Pinpoint the cell where the given text exists, returning its (x, y) midpoint coordinate. 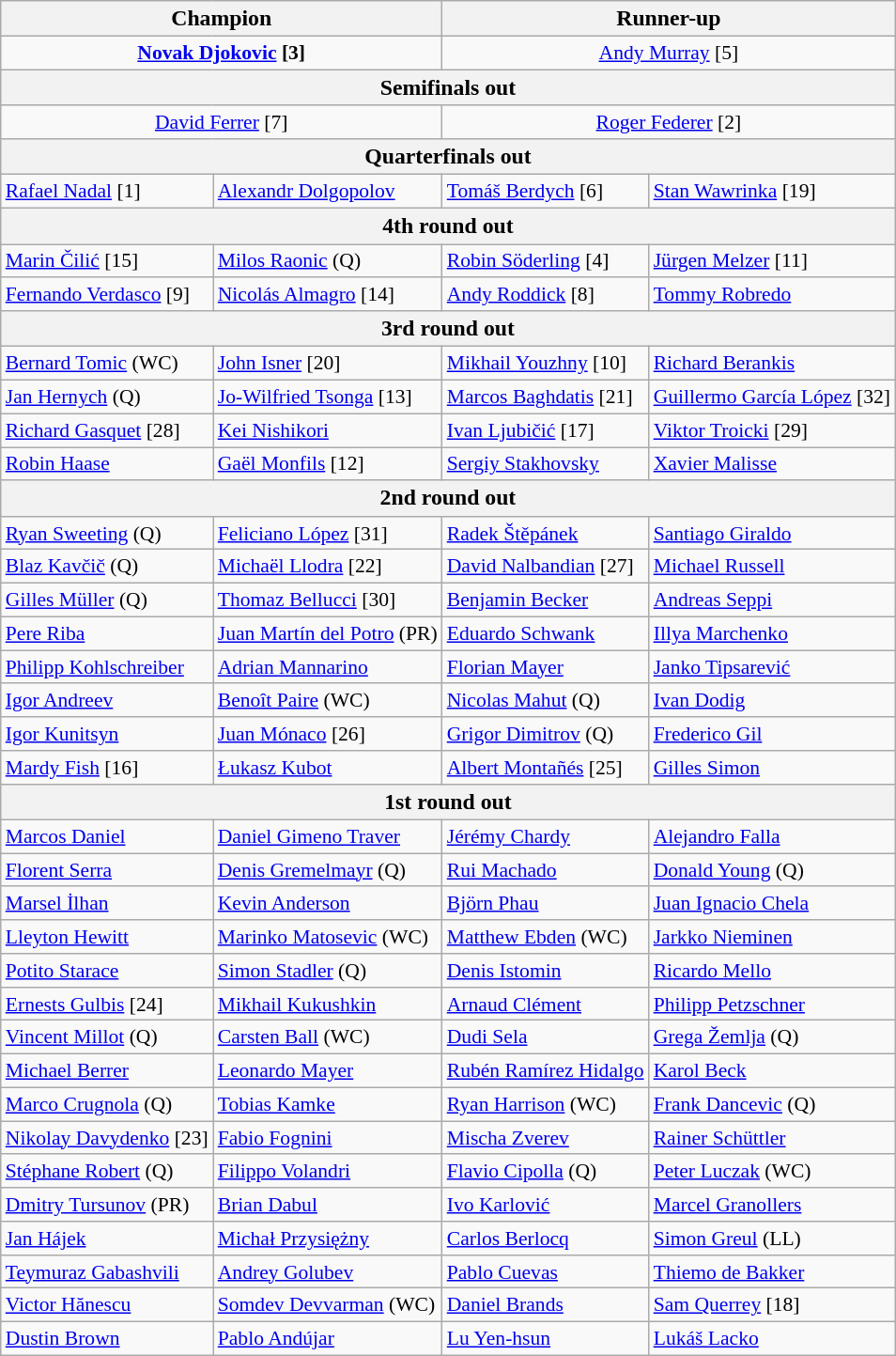
4th round out (448, 226)
Dudi Sela (546, 1037)
Kei Nishikori (328, 430)
Dustin Brown (107, 1339)
Ivan Dodig (772, 701)
Denis Istomin (546, 971)
Radek Štěpánek (546, 534)
Rafael Nadal [1] (107, 192)
Filippo Volandri (328, 1172)
Xavier Malisse (772, 464)
Florent Serra (107, 870)
David Ferrer [7] (222, 123)
Marcos Baghdatis [21] (546, 397)
Arnaud Clément (546, 1005)
Benoît Paire (WC) (328, 701)
Guillermo García López [32] (772, 397)
Alexandr Dolgopolov (328, 192)
Jan Hernych (Q) (107, 397)
Michael Berrer (107, 1071)
Ivan Ljubičić [17] (546, 430)
Feliciano López [31] (328, 534)
Pere Riba (107, 633)
Simon Greul (LL) (772, 1239)
Lleyton Hewitt (107, 937)
Mikhail Kukushkin (328, 1005)
Robin Haase (107, 464)
Novak Djokovic [3] (222, 54)
Grigor Dimitrov (Q) (546, 734)
Semifinals out (448, 88)
Bernard Tomic (WC) (107, 364)
Rainer Schüttler (772, 1138)
Tommy Robredo (772, 295)
Teymuraz Gabashvili (107, 1272)
Daniel Brands (546, 1305)
Stéphane Robert (Q) (107, 1172)
Andy Roddick [8] (546, 295)
Carlos Berlocq (546, 1239)
Runner-up (669, 19)
Quarterfinals out (448, 157)
Andreas Seppi (772, 600)
Albert Montañés [25] (546, 768)
Gaël Monfils [12] (328, 464)
Michaël Llodra [22] (328, 567)
Blaz Kavčič (Q) (107, 567)
Ivo Karlović (546, 1205)
Gilles Müller (Q) (107, 600)
Daniel Gimeno Traver (328, 837)
Marco Crugnola (Q) (107, 1105)
Nikolay Davydenko [23] (107, 1138)
Marinko Matosevic (WC) (328, 937)
Florian Mayer (546, 667)
Robin Söderling [4] (546, 261)
Łukasz Kubot (328, 768)
Philipp Petzschner (772, 1005)
Somdev Devvarman (WC) (328, 1305)
Juan Ignacio Chela (772, 904)
1st round out (448, 803)
Björn Phau (546, 904)
Jo-Wilfried Tsonga [13] (328, 397)
Simon Stadler (Q) (328, 971)
Matthew Ebden (WC) (546, 937)
Potito Starace (107, 971)
Brian Dabul (328, 1205)
3rd round out (448, 329)
Juan Martín del Potro (PR) (328, 633)
Rui Machado (546, 870)
Tobias Kamke (328, 1105)
Jürgen Melzer [11] (772, 261)
Karol Beck (772, 1071)
Ernests Gulbis [24] (107, 1005)
Thomaz Bellucci [30] (328, 600)
Viktor Troicki [29] (772, 430)
Fernando Verdasco [9] (107, 295)
Richard Gasquet [28] (107, 430)
Peter Luczak (WC) (772, 1172)
Mikhail Youzhny [10] (546, 364)
Frank Dancevic (Q) (772, 1105)
Carsten Ball (WC) (328, 1037)
Sergiy Stakhovsky (546, 464)
Nicolás Almagro [14] (328, 295)
Pablo Andújar (328, 1339)
Michael Russell (772, 567)
Nicolas Mahut (Q) (546, 701)
Marcel Granollers (772, 1205)
Philipp Kohlschreiber (107, 667)
Donald Young (Q) (772, 870)
Mischa Zverev (546, 1138)
Igor Andreev (107, 701)
Roger Federer [2] (669, 123)
Victor Hănescu (107, 1305)
Mardy Fish [16] (107, 768)
Rubén Ramírez Hidalgo (546, 1071)
John Isner [20] (328, 364)
Eduardo Schwank (546, 633)
2nd round out (448, 499)
Vincent Millot (Q) (107, 1037)
Richard Berankis (772, 364)
Lu Yen-hsun (546, 1339)
Kevin Anderson (328, 904)
Igor Kunitsyn (107, 734)
Alejandro Falla (772, 837)
Benjamin Becker (546, 600)
Marsel İlhan (107, 904)
Lukáš Lacko (772, 1339)
David Nalbandian [27] (546, 567)
Frederico Gil (772, 734)
Jarkko Nieminen (772, 937)
Sam Querrey [18] (772, 1305)
Adrian Mannarino (328, 667)
Denis Gremelmayr (Q) (328, 870)
Illya Marchenko (772, 633)
Milos Raonic (Q) (328, 261)
Andy Murray [5] (669, 54)
Dmitry Tursunov (PR) (107, 1205)
Ricardo Mello (772, 971)
Santiago Giraldo (772, 534)
Gilles Simon (772, 768)
Juan Mónaco [26] (328, 734)
Marin Čilić [15] (107, 261)
Ryan Sweeting (Q) (107, 534)
Fabio Fognini (328, 1138)
Stan Wawrinka [19] (772, 192)
Tomáš Berdych [6] (546, 192)
Marcos Daniel (107, 837)
Champion (222, 19)
Michał Przysiężny (328, 1239)
Andrey Golubev (328, 1272)
Jan Hájek (107, 1239)
Leonardo Mayer (328, 1071)
Pablo Cuevas (546, 1272)
Jérémy Chardy (546, 837)
Thiemo de Bakker (772, 1272)
Ryan Harrison (WC) (546, 1105)
Flavio Cipolla (Q) (546, 1172)
Grega Žemlja (Q) (772, 1037)
Janko Tipsarević (772, 667)
